Identify which cell holds the provided text, then report its (x, y) central coordinate. 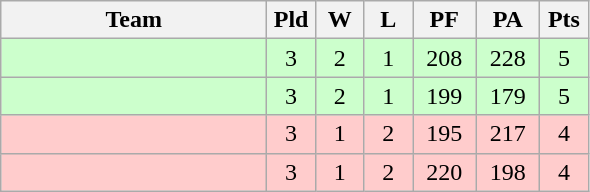
L (388, 20)
Pld (292, 20)
PF (444, 20)
Team (134, 20)
220 (444, 172)
199 (444, 96)
228 (508, 58)
198 (508, 172)
217 (508, 134)
W (340, 20)
PA (508, 20)
179 (508, 96)
195 (444, 134)
Pts (564, 20)
208 (444, 58)
